Locate the cell with the specified text and output its (x, y) center coordinate. 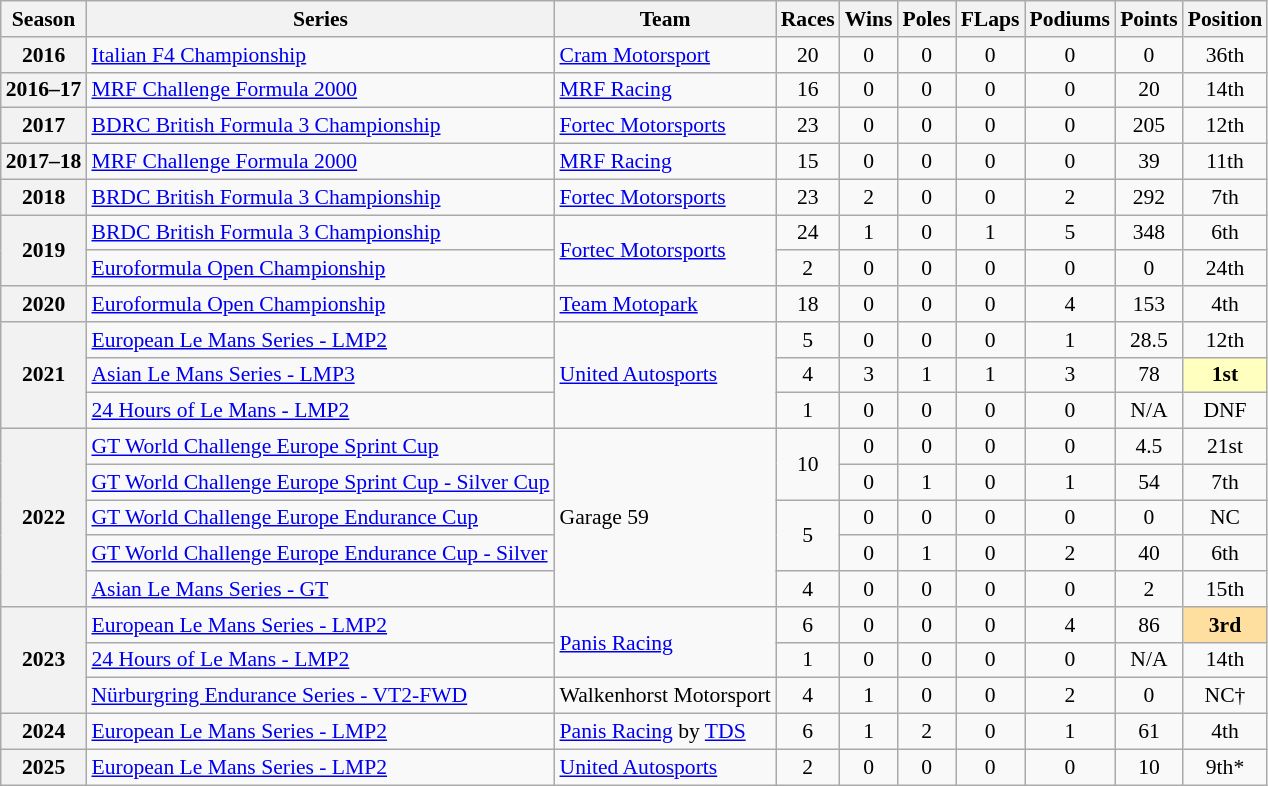
86 (1149, 625)
2022 (44, 518)
16 (808, 90)
Team (664, 19)
Asian Le Mans Series - GT (320, 589)
BDRC British Formula 3 Championship (320, 126)
2017–18 (44, 162)
2024 (44, 732)
Panis Racing by TDS (664, 732)
Nürburgring Endurance Series - VT2-FWD (320, 696)
2018 (44, 197)
1st (1225, 375)
24th (1225, 269)
2016–17 (44, 90)
15th (1225, 589)
GT World Challenge Europe Sprint Cup - Silver Cup (320, 482)
Asian Le Mans Series - LMP3 (320, 375)
Wins (869, 19)
Poles (927, 19)
2019 (44, 250)
Series (320, 19)
9th* (1225, 767)
2023 (44, 660)
GT World Challenge Europe Endurance Cup - Silver (320, 554)
NC (1225, 518)
78 (1149, 375)
4.5 (1149, 447)
15 (808, 162)
2016 (44, 55)
Italian F4 Championship (320, 55)
Panis Racing (664, 642)
348 (1149, 233)
Walkenhorst Motorsport (664, 696)
61 (1149, 732)
24 (808, 233)
3rd (1225, 625)
GT World Challenge Europe Sprint Cup (320, 447)
11th (1225, 162)
DNF (1225, 411)
36th (1225, 55)
2020 (44, 304)
Cram Motorsport (664, 55)
40 (1149, 554)
28.5 (1149, 340)
Podiums (1070, 19)
153 (1149, 304)
Season (44, 19)
54 (1149, 482)
21st (1225, 447)
Team Motopark (664, 304)
2017 (44, 126)
Races (808, 19)
18 (808, 304)
FLaps (990, 19)
292 (1149, 197)
2025 (44, 767)
39 (1149, 162)
Points (1149, 19)
Position (1225, 19)
GT World Challenge Europe Endurance Cup (320, 518)
205 (1149, 126)
2021 (44, 376)
NC† (1225, 696)
Garage 59 (664, 518)
